Return the (X, Y) coordinate for the center point of the cell that contains the specified text.  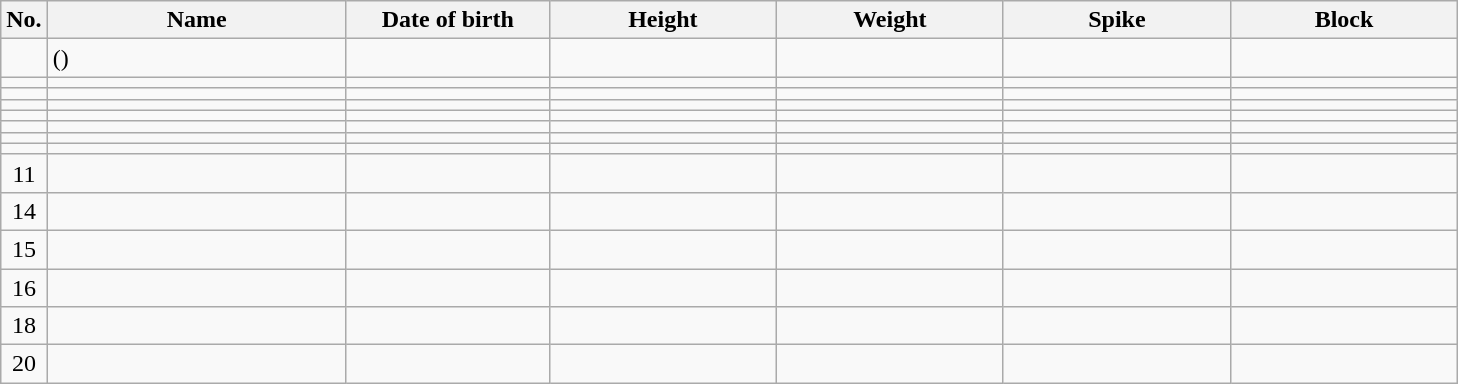
Spike (1116, 20)
20 (24, 364)
Name (196, 20)
18 (24, 326)
Height (662, 20)
Date of birth (448, 20)
15 (24, 249)
11 (24, 173)
16 (24, 287)
Block (1344, 20)
() (196, 58)
No. (24, 20)
Weight (890, 20)
14 (24, 211)
